Capture the cell that displays the provided text and extract its [x, y] central coordinate. 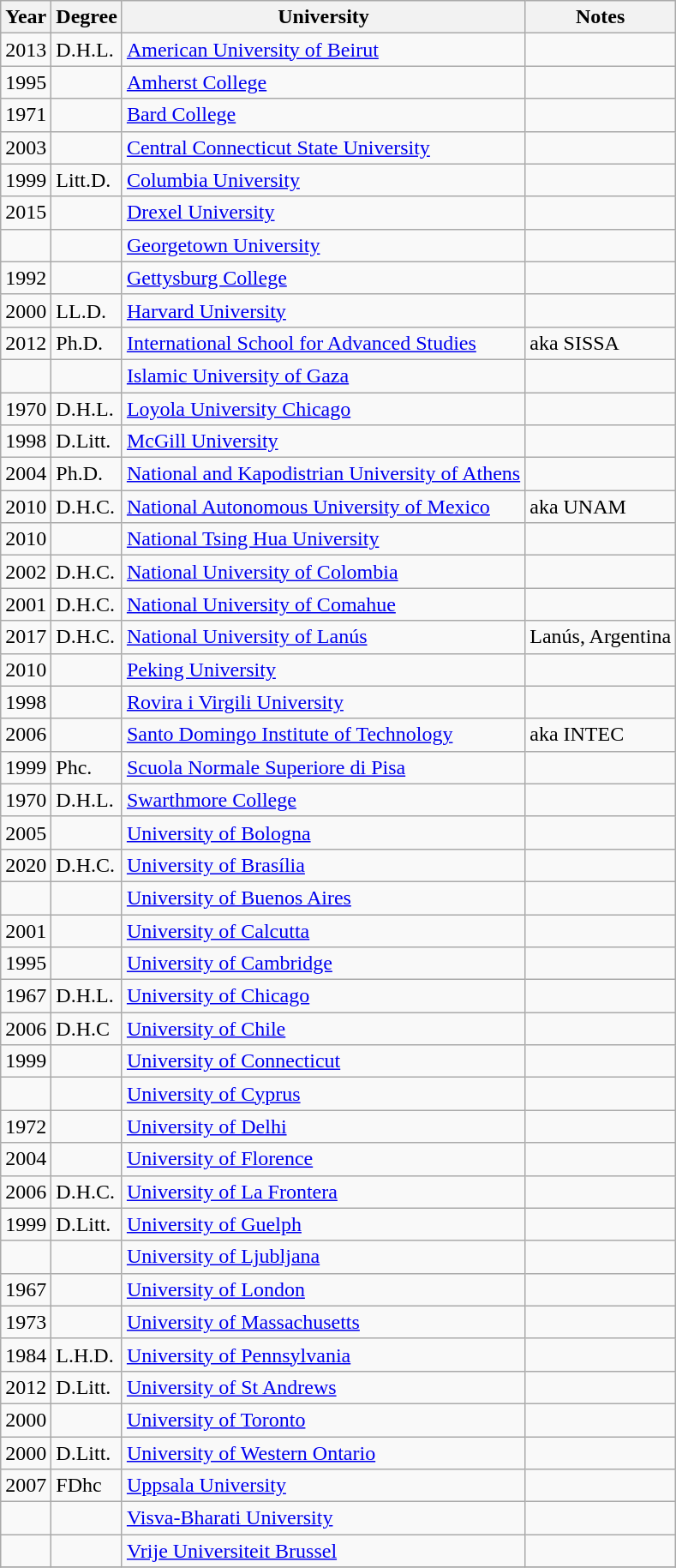
University of Western Ontario [323, 1453]
aka SISSA [601, 343]
University of Bologna [323, 832]
Notes [601, 17]
Santo Domingo Institute of Technology [323, 735]
Gettysburg College [323, 278]
University of Delhi [323, 1126]
2007 [26, 1486]
Loyola University Chicago [323, 409]
University of London [323, 1289]
University of St Andrews [323, 1387]
FDhc [87, 1486]
National University of Lanús [323, 637]
University of Guelph [323, 1224]
American University of Beirut [323, 50]
Columbia University [323, 180]
National and Kapodistrian University of Athens [323, 474]
National University of Comahue [323, 604]
2005 [26, 832]
Scuola Normale Superiore di Pisa [323, 767]
aka INTEC [601, 735]
University of Calcutta [323, 930]
University of Chicago [323, 996]
University of La Frontera [323, 1192]
University of Florence [323, 1159]
University of Ljubljana [323, 1257]
2015 [26, 213]
University of Pennsylvania [323, 1355]
2013 [26, 50]
Bard College [323, 115]
aka UNAM [601, 507]
2002 [26, 572]
National University of Colombia [323, 572]
Amherst College [323, 82]
University of Brasília [323, 865]
LL.D. [87, 310]
National Tsing Hua University [323, 539]
1973 [26, 1322]
1972 [26, 1126]
McGill University [323, 442]
University of Chile [323, 1029]
2003 [26, 147]
1984 [26, 1355]
Central Connecticut State University [323, 147]
Swarthmore College [323, 800]
Phc. [87, 767]
2020 [26, 865]
Lanús, Argentina [601, 637]
Peking University [323, 670]
Vrije Universiteit Brussel [323, 1551]
1992 [26, 278]
Harvard University [323, 310]
Islamic University of Gaza [323, 375]
University of Buenos Aires [323, 898]
International School for Advanced Studies [323, 343]
University of Cyprus [323, 1094]
Year [26, 17]
University of Massachusetts [323, 1322]
2017 [26, 637]
National Autonomous University of Mexico [323, 507]
D.H.C [87, 1029]
Uppsala University [323, 1486]
Visva-Bharati University [323, 1518]
University [323, 17]
Rovira i Virgili University [323, 702]
L.H.D. [87, 1355]
University of Cambridge [323, 964]
University of Connecticut [323, 1061]
Degree [87, 17]
University of Toronto [323, 1420]
Georgetown University [323, 245]
Drexel University [323, 213]
1971 [26, 115]
Litt.D. [87, 180]
